Find where the given text appears and provide that cell's center as (x, y) coordinate. 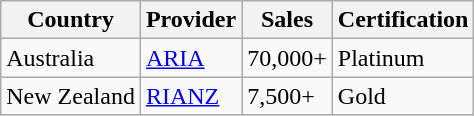
RIANZ (190, 96)
7,500+ (288, 96)
Provider (190, 20)
Country (71, 20)
Gold (403, 96)
ARIA (190, 58)
70,000+ (288, 58)
Australia (71, 58)
New Zealand (71, 96)
Certification (403, 20)
Sales (288, 20)
Platinum (403, 58)
